Detect which cell encompasses the target text, then output its (X, Y) center coordinate. 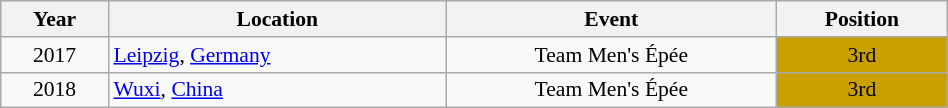
Position (862, 19)
2018 (55, 90)
2017 (55, 55)
Leipzig, Germany (277, 55)
Year (55, 19)
Location (277, 19)
Wuxi, China (277, 90)
Event (611, 19)
